For the text-containing cell, return its midpoint in [x, y] coordinate format. 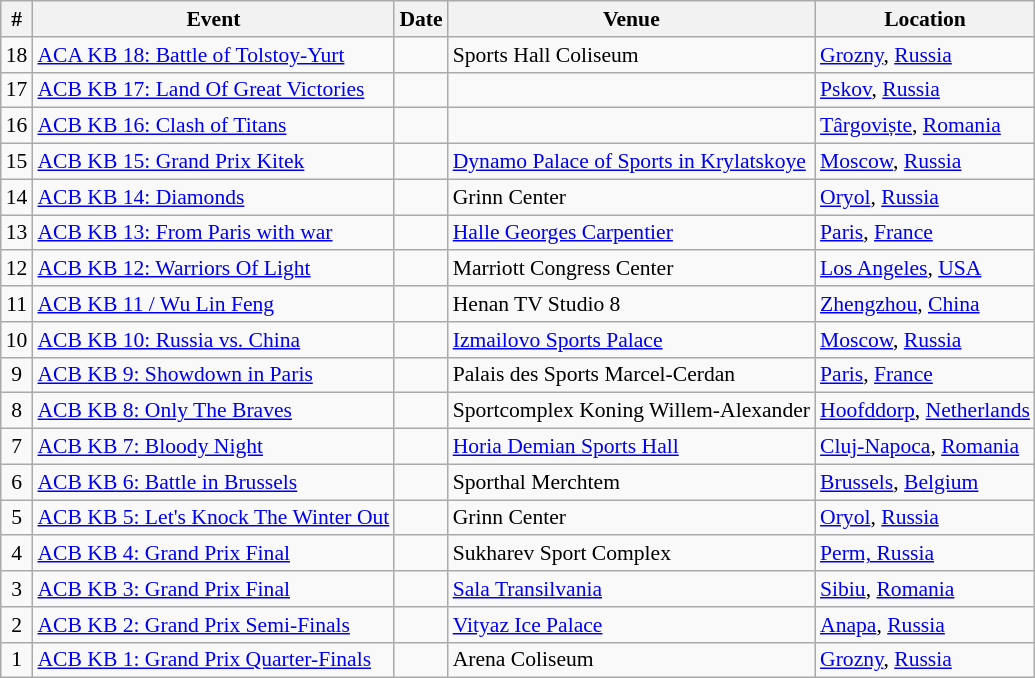
Venue [632, 19]
ACB KB 11 / Wu Lin Feng [213, 304]
7 [17, 447]
Arena Coliseum [632, 660]
Sports Hall Coliseum [632, 55]
Date [420, 19]
ACB KB 5: Let's Knock The Winter Out [213, 518]
16 [17, 126]
Sukharev Sport Complex [632, 554]
12 [17, 269]
Sportcomplex Koning Willem-Alexander [632, 411]
Sporthal Merchtem [632, 482]
Event [213, 19]
ACB KB 17: Land Of Great Victories [213, 90]
4 [17, 554]
Dynamo Palace of Sports in Krylatskoye [632, 162]
Horia Demian Sports Hall [632, 447]
5 [17, 518]
13 [17, 233]
Perm, Russia [925, 554]
ACB KB 4: Grand Prix Final [213, 554]
Izmailovo Sports Palace [632, 340]
Location [925, 19]
ACB KB 12: Warriors Of Light [213, 269]
14 [17, 197]
Henan TV Studio 8 [632, 304]
Sala Transilvania [632, 589]
6 [17, 482]
Anapa, Russia [925, 625]
10 [17, 340]
ACB KB 13: From Paris with war [213, 233]
ACB KB 2: Grand Prix Semi-Finals [213, 625]
Halle Georges Carpentier [632, 233]
Cluj-Napoca, Romania [925, 447]
3 [17, 589]
1 [17, 660]
ACB KB 14: Diamonds [213, 197]
9 [17, 375]
Sibiu, Romania [925, 589]
ACB KB 7: Bloody Night [213, 447]
ACB KB 9: Showdown in Paris [213, 375]
15 [17, 162]
ACB KB 15: Grand Prix Kitek [213, 162]
Hoofddorp, Netherlands [925, 411]
# [17, 19]
Los Angeles, USA [925, 269]
Zhengzhou, China [925, 304]
11 [17, 304]
Marriott Congress Center [632, 269]
Târgoviște, Romania [925, 126]
ACB KB 1: Grand Prix Quarter-Finals [213, 660]
ACB KB 3: Grand Prix Final [213, 589]
Vityaz Ice Palace [632, 625]
18 [17, 55]
ACB KB 8: Only The Braves [213, 411]
ACB KB 16: Clash of Titans [213, 126]
ACA KB 18: Battle of Tolstoy-Yurt [213, 55]
2 [17, 625]
Brussels, Belgium [925, 482]
Pskov, Russia [925, 90]
17 [17, 90]
Palais des Sports Marcel-Cerdan [632, 375]
8 [17, 411]
ACB KB 10: Russia vs. China [213, 340]
ACB KB 6: Battle in Brussels [213, 482]
